Return the (x, y) coordinate for the center point of the cell that contains the specified text.  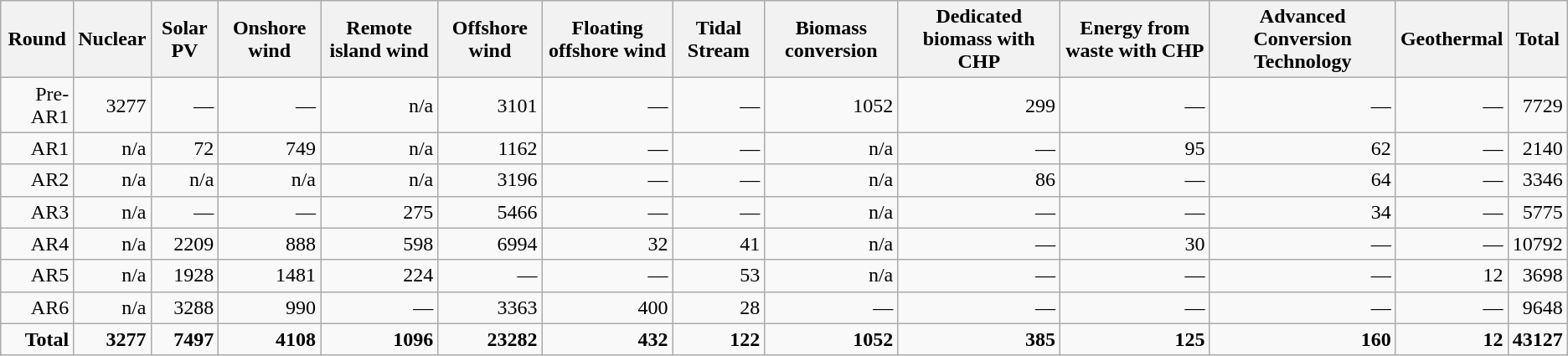
28 (719, 307)
32 (607, 244)
Round (37, 39)
53 (719, 276)
AR1 (37, 148)
Remote island wind (379, 39)
AR4 (37, 244)
3101 (490, 106)
Advanced Conversion Technology (1302, 39)
7729 (1538, 106)
Tidal Stream (719, 39)
400 (607, 307)
34 (1302, 212)
Dedicated biomass with CHP (979, 39)
299 (979, 106)
122 (719, 339)
3288 (184, 307)
3346 (1538, 180)
4108 (270, 339)
432 (607, 339)
43127 (1538, 339)
888 (270, 244)
749 (270, 148)
72 (184, 148)
41 (719, 244)
1096 (379, 339)
Energy from waste with CHP (1135, 39)
1928 (184, 276)
AR3 (37, 212)
23282 (490, 339)
7497 (184, 339)
3698 (1538, 276)
10792 (1538, 244)
Biomass conversion (831, 39)
64 (1302, 180)
5466 (490, 212)
6994 (490, 244)
Pre-AR1 (37, 106)
95 (1135, 148)
AR5 (37, 276)
224 (379, 276)
Floating offshore wind (607, 39)
275 (379, 212)
1481 (270, 276)
9648 (1538, 307)
30 (1135, 244)
2140 (1538, 148)
Geothermal (1452, 39)
125 (1135, 339)
3196 (490, 180)
990 (270, 307)
Solar PV (184, 39)
1162 (490, 148)
62 (1302, 148)
AR2 (37, 180)
5775 (1538, 212)
3363 (490, 307)
Onshore wind (270, 39)
160 (1302, 339)
Offshore wind (490, 39)
385 (979, 339)
Nuclear (112, 39)
598 (379, 244)
AR6 (37, 307)
86 (979, 180)
2209 (184, 244)
